Detect which cell encompasses the target text, then output its [x, y] center coordinate. 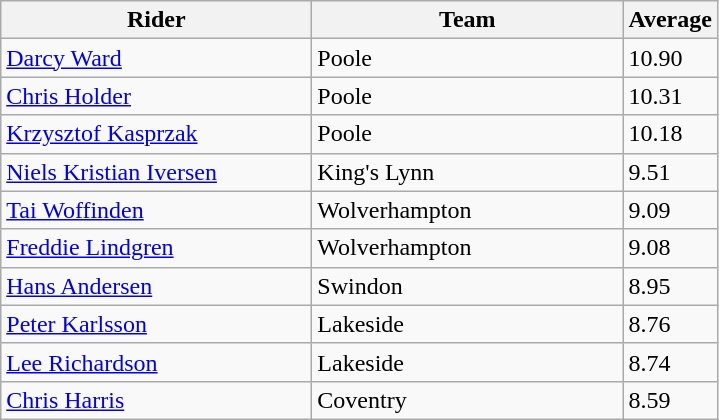
Tai Woffinden [156, 210]
Coventry [468, 400]
Chris Harris [156, 400]
Rider [156, 20]
8.95 [670, 286]
Team [468, 20]
9.09 [670, 210]
Hans Andersen [156, 286]
8.76 [670, 324]
9.51 [670, 172]
Lee Richardson [156, 362]
10.18 [670, 134]
8.74 [670, 362]
King's Lynn [468, 172]
Darcy Ward [156, 58]
10.90 [670, 58]
Swindon [468, 286]
Peter Karlsson [156, 324]
Chris Holder [156, 96]
Niels Kristian Iversen [156, 172]
9.08 [670, 248]
8.59 [670, 400]
Average [670, 20]
10.31 [670, 96]
Freddie Lindgren [156, 248]
Krzysztof Kasprzak [156, 134]
